Output the (x, y) coordinate of the center of the cell containing the given text.  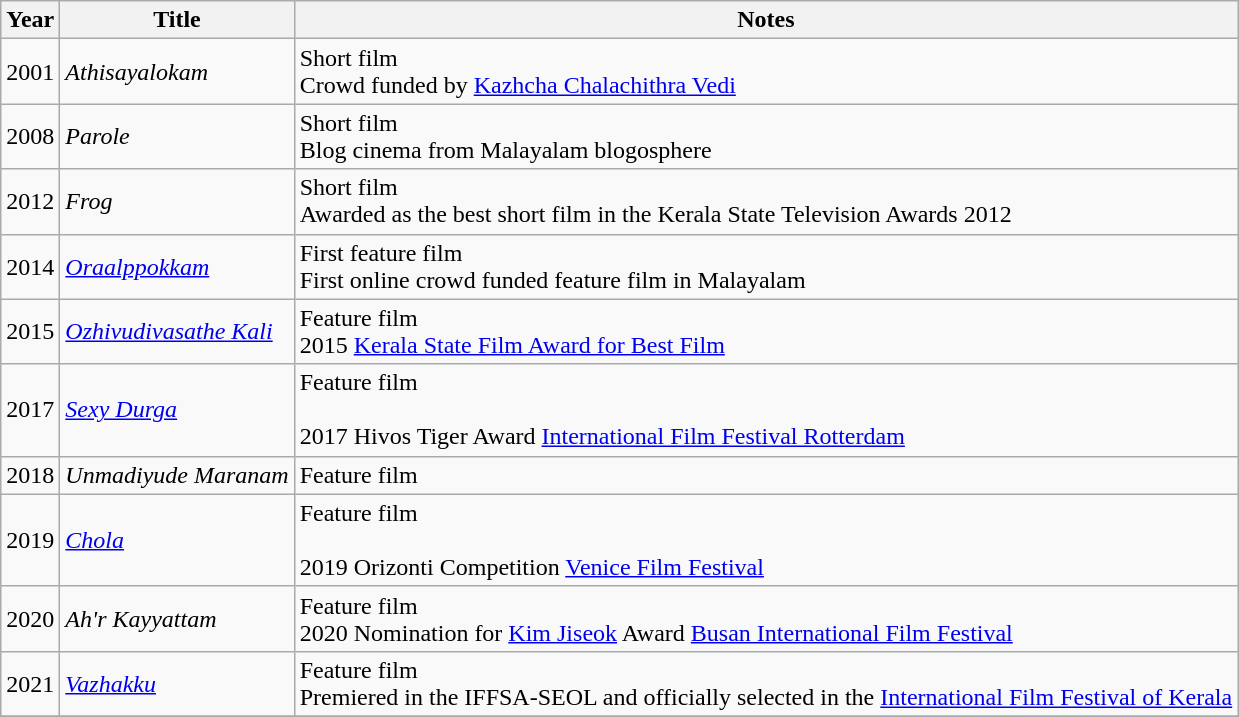
Frog (177, 202)
2015 (30, 332)
2021 (30, 684)
Short film Crowd funded by Kazhcha Chalachithra Vedi (766, 72)
Ah'r Kayyattam (177, 618)
Feature film 2015 Kerala State Film Award for Best Film (766, 332)
2018 (30, 475)
Oraalppokkam (177, 266)
Title (177, 20)
2014 (30, 266)
Feature film 2019 Orizonti Competition Venice Film Festival (766, 540)
Vazhakku (177, 684)
Feature film (766, 475)
2019 (30, 540)
2017 (30, 410)
First feature film First online crowd funded feature film in Malayalam (766, 266)
Short film Blog cinema from Malayalam blogosphere (766, 136)
Feature film 2017 Hivos Tiger Award International Film Festival Rotterdam (766, 410)
Sexy Durga (177, 410)
Ozhivudivasathe Kali (177, 332)
2001 (30, 72)
Year (30, 20)
Parole (177, 136)
2020 (30, 618)
Feature film Premiered in the IFFSA-SEOL and officially selected in the International Film Festival of Kerala (766, 684)
Short film Awarded as the best short film in the Kerala State Television Awards 2012 (766, 202)
2012 (30, 202)
Unmadiyude Maranam (177, 475)
Chola (177, 540)
Athisayalokam (177, 72)
Notes (766, 20)
Feature film 2020 Nomination for Kim Jiseok Award Busan International Film Festival (766, 618)
2008 (30, 136)
